Locate the cell with the specified text and output its (x, y) center coordinate. 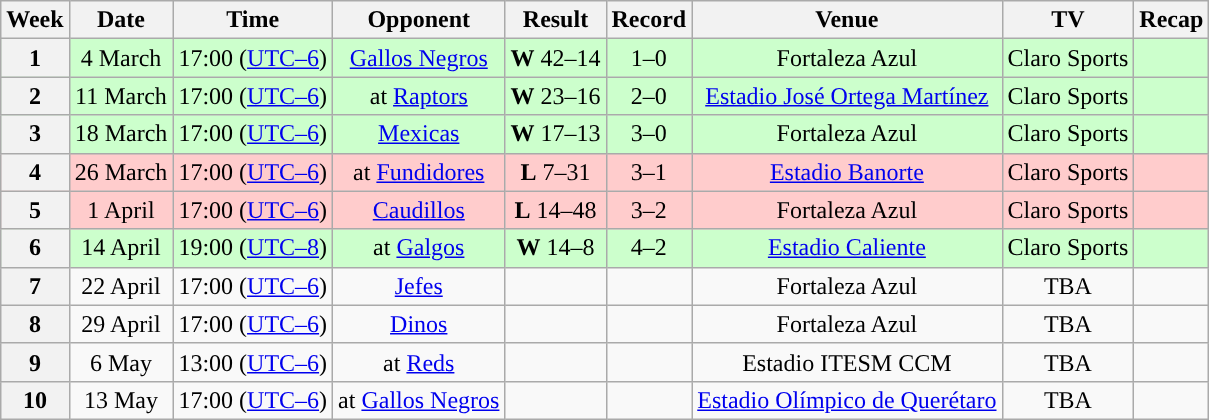
14 April (121, 248)
W 23–16 (556, 96)
Estadio ITESM CCM (847, 362)
Estadio Caliente (847, 248)
Caudillos (419, 210)
Date (121, 20)
Estadio José Ortega Martínez (847, 96)
Result (556, 20)
at Galgos (419, 248)
2 (35, 96)
at Gallos Negros (419, 400)
5 (35, 210)
11 March (121, 96)
Time (253, 20)
1–0 (649, 58)
19:00 (UTC–8) (253, 248)
22 April (121, 286)
Mexicas (419, 134)
7 (35, 286)
Estadio Olímpico de Querétaro (847, 400)
8 (35, 324)
1 April (121, 210)
4 (35, 172)
Dinos (419, 324)
4–2 (649, 248)
Venue (847, 20)
L 14–48 (556, 210)
29 April (121, 324)
Opponent (419, 20)
4 March (121, 58)
13 May (121, 400)
Jefes (419, 286)
9 (35, 362)
Estadio Banorte (847, 172)
6 May (121, 362)
6 (35, 248)
3–0 (649, 134)
13:00 (UTC–6) (253, 362)
Week (35, 20)
1 (35, 58)
10 (35, 400)
W 14–8 (556, 248)
3–1 (649, 172)
18 March (121, 134)
Gallos Negros (419, 58)
3 (35, 134)
L 7–31 (556, 172)
2–0 (649, 96)
Recap (1172, 20)
W 42–14 (556, 58)
TV (1068, 20)
at Fundidores (419, 172)
3–2 (649, 210)
26 March (121, 172)
Record (649, 20)
at Raptors (419, 96)
at Reds (419, 362)
W 17–13 (556, 134)
